Search for the cell housing the specified text and yield its [X, Y] center coordinate. 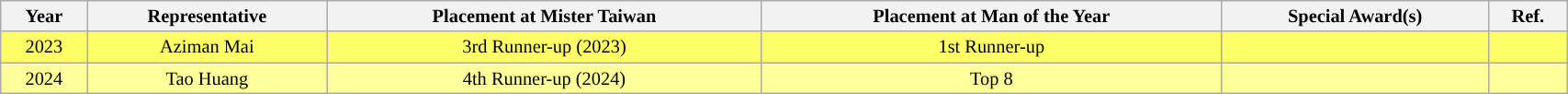
Year [44, 16]
2023 [44, 47]
Placement at Man of the Year [991, 16]
Placement at Mister Taiwan [544, 16]
2024 [44, 78]
3rd Runner-up (2023) [544, 47]
1st Runner-up [991, 47]
4th Runner-up (2024) [544, 78]
Top 8 [991, 78]
Aziman Mai [208, 47]
Tao Huang [208, 78]
Representative [208, 16]
Ref. [1529, 16]
Special Award(s) [1354, 16]
